Locate the cell with the specified text and output its (X, Y) center coordinate. 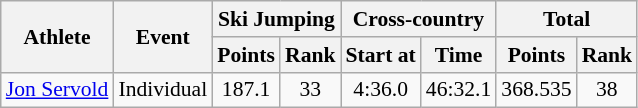
Start at (381, 55)
Time (458, 55)
Athlete (58, 36)
Total (566, 19)
33 (310, 90)
Ski Jumping (276, 19)
4:36.0 (381, 90)
187.1 (246, 90)
368.535 (536, 90)
46:32.1 (458, 90)
38 (608, 90)
Event (162, 36)
Jon Servold (58, 90)
Cross-country (419, 19)
Individual (162, 90)
